Locate the cell with the specified text and output its (X, Y) center coordinate. 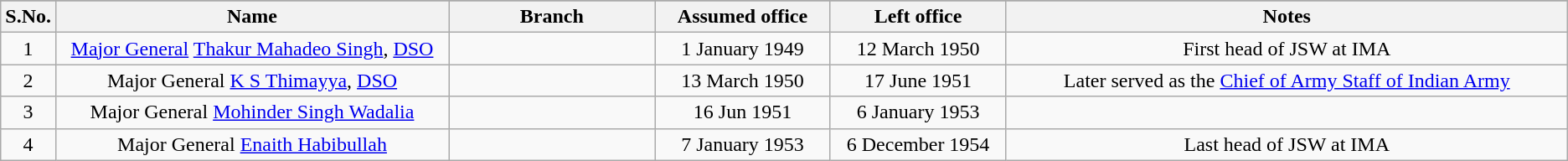
S.No. (28, 17)
Name (251, 17)
Notes (1287, 17)
16 Jun 1951 (742, 112)
17 June 1951 (918, 80)
13 March 1950 (742, 80)
2 (28, 80)
Branch (553, 17)
7 January 1953 (742, 144)
Later served as the Chief of Army Staff of Indian Army (1287, 80)
3 (28, 112)
1 (28, 49)
Last head of JSW at IMA (1287, 144)
Major General Enaith Habibullah (251, 144)
Assumed office (742, 17)
1 January 1949 (742, 49)
12 March 1950 (918, 49)
Major General K S Thimayya, DSO (251, 80)
Major General Thakur Mahadeo Singh, DSO (251, 49)
6 January 1953 (918, 112)
Major General Mohinder Singh Wadalia (251, 112)
4 (28, 144)
First head of JSW at IMA (1287, 49)
Left office (918, 17)
6 December 1954 (918, 144)
